Find where the given text appears and provide that cell's center as (x, y) coordinate. 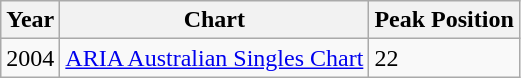
22 (444, 58)
Chart (214, 20)
2004 (30, 58)
Peak Position (444, 20)
ARIA Australian Singles Chart (214, 58)
Year (30, 20)
